Extract the (x, y) coordinate from the center of the cell holding the provided text.  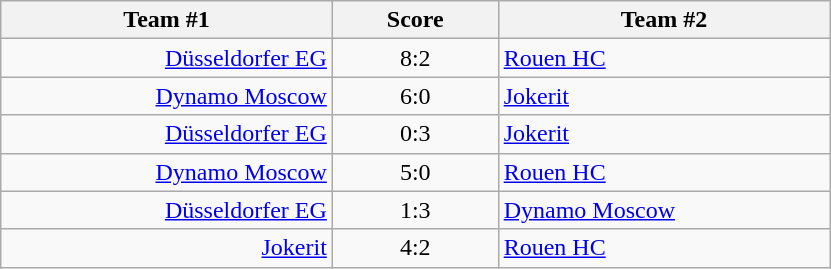
0:3 (415, 134)
4:2 (415, 248)
8:2 (415, 58)
5:0 (415, 172)
Team #2 (664, 20)
6:0 (415, 96)
Score (415, 20)
1:3 (415, 210)
Team #1 (167, 20)
